Pinpoint the cell where the given text exists, returning its [X, Y] midpoint coordinate. 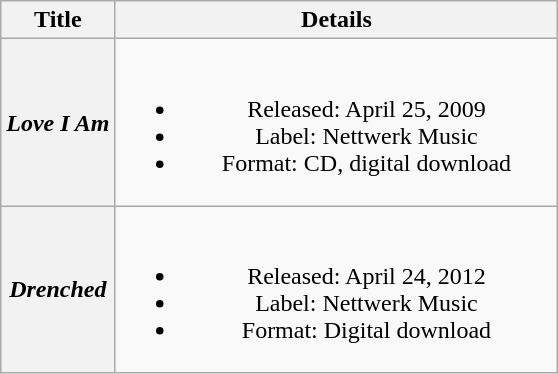
Love I Am [58, 122]
Released: April 25, 2009Label: Nettwerk MusicFormat: CD, digital download [336, 122]
Drenched [58, 290]
Released: April 24, 2012Label: Nettwerk MusicFormat: Digital download [336, 290]
Details [336, 20]
Title [58, 20]
